From the cell containing the given text, extract its center point as [x, y] coordinate. 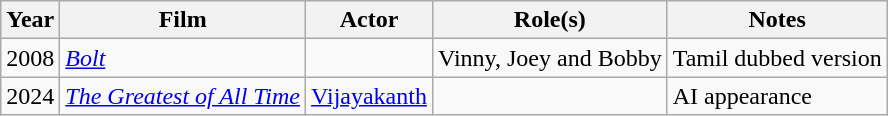
Bolt [183, 58]
Actor [370, 20]
Film [183, 20]
2008 [30, 58]
2024 [30, 96]
Tamil dubbed version [777, 58]
Role(s) [550, 20]
Year [30, 20]
Vinny, Joey and Bobby [550, 58]
AI appearance [777, 96]
Vijayakanth [370, 96]
Notes [777, 20]
The Greatest of All Time [183, 96]
